Extract the (X, Y) coordinate from the center of the cell holding the provided text.  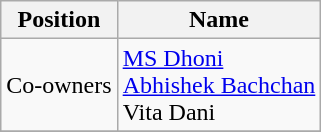
Position (59, 20)
Co-owners (59, 85)
Name (219, 20)
MS Dhoni Abhishek Bachchan Vita Dani (219, 85)
